Capture the cell that displays the provided text and extract its [X, Y] central coordinate. 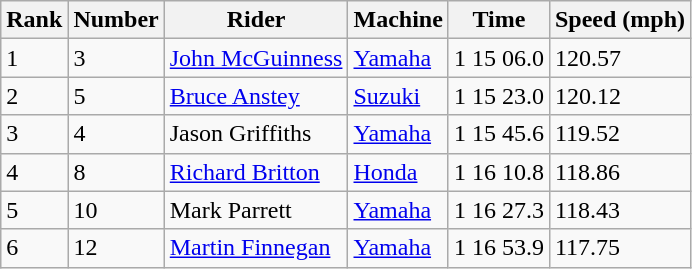
Richard Britton [256, 172]
Time [498, 20]
12 [116, 248]
1 16 27.3 [498, 210]
Machine [398, 20]
1 15 06.0 [498, 58]
Suzuki [398, 96]
1 15 45.6 [498, 134]
Number [116, 20]
117.75 [620, 248]
Speed (mph) [620, 20]
119.52 [620, 134]
6 [34, 248]
8 [116, 172]
Honda [398, 172]
Martin Finnegan [256, 248]
1 16 53.9 [498, 248]
118.86 [620, 172]
John McGuinness [256, 58]
1 [34, 58]
1 16 10.8 [498, 172]
1 15 23.0 [498, 96]
120.12 [620, 96]
Rank [34, 20]
118.43 [620, 210]
Bruce Anstey [256, 96]
120.57 [620, 58]
Jason Griffiths [256, 134]
2 [34, 96]
Mark Parrett [256, 210]
Rider [256, 20]
10 [116, 210]
